Pinpoint the cell where the given text exists, returning its [X, Y] midpoint coordinate. 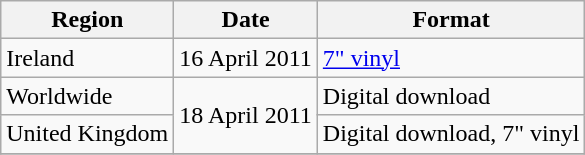
Worldwide [88, 96]
Ireland [88, 58]
United Kingdom [88, 134]
Format [451, 20]
Region [88, 20]
Date [246, 20]
Digital download [451, 96]
Digital download, 7" vinyl [451, 134]
7" vinyl [451, 58]
16 April 2011 [246, 58]
18 April 2011 [246, 115]
